Extract the [X, Y] coordinate from the center of the cell holding the provided text.  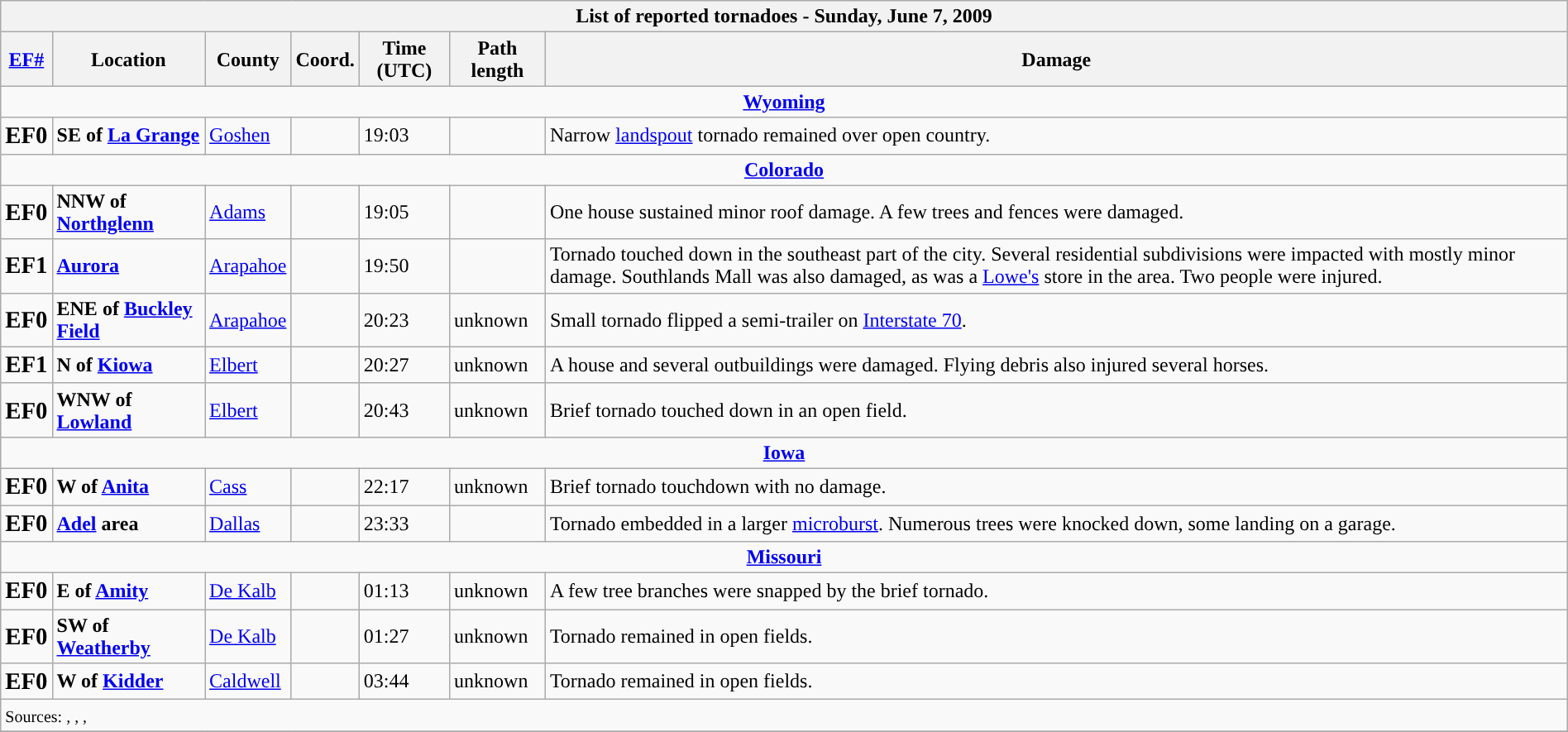
Brief tornado touched down in an open field. [1056, 410]
One house sustained minor roof damage. A few trees and fences were damaged. [1056, 212]
Coord. [325, 60]
20:43 [404, 410]
List of reported tornadoes - Sunday, June 7, 2009 [784, 17]
WNW of Lowland [129, 410]
Cass [248, 486]
23:33 [404, 523]
19:03 [404, 136]
Adams [248, 212]
A house and several outbuildings were damaged. Flying debris also injured several horses. [1056, 365]
22:17 [404, 486]
01:13 [404, 591]
Damage [1056, 60]
W of Kidder [129, 682]
SW of Weatherby [129, 637]
Missouri [784, 557]
Small tornado flipped a semi-trailer on Interstate 70. [1056, 319]
Narrow landspout tornado remained over open country. [1056, 136]
Aurora [129, 266]
20:27 [404, 365]
Iowa [784, 452]
Time (UTC) [404, 60]
Caldwell [248, 682]
Wyoming [784, 102]
E of Amity [129, 591]
W of Anita [129, 486]
20:23 [404, 319]
NNW of Northglenn [129, 212]
EF# [26, 60]
Dallas [248, 523]
County [248, 60]
19:05 [404, 212]
Adel area [129, 523]
Path length [498, 60]
19:50 [404, 266]
ENE of Buckley Field [129, 319]
Brief tornado touchdown with no damage. [1056, 486]
SE of La Grange [129, 136]
Tornado embedded in a larger microburst. Numerous trees were knocked down, some landing on a garage. [1056, 523]
A few tree branches were snapped by the brief tornado. [1056, 591]
Colorado [784, 170]
01:27 [404, 637]
Sources: , , , [784, 715]
03:44 [404, 682]
N of Kiowa [129, 365]
Goshen [248, 136]
Location [129, 60]
